Locate the cell with the specified text and output its [X, Y] center coordinate. 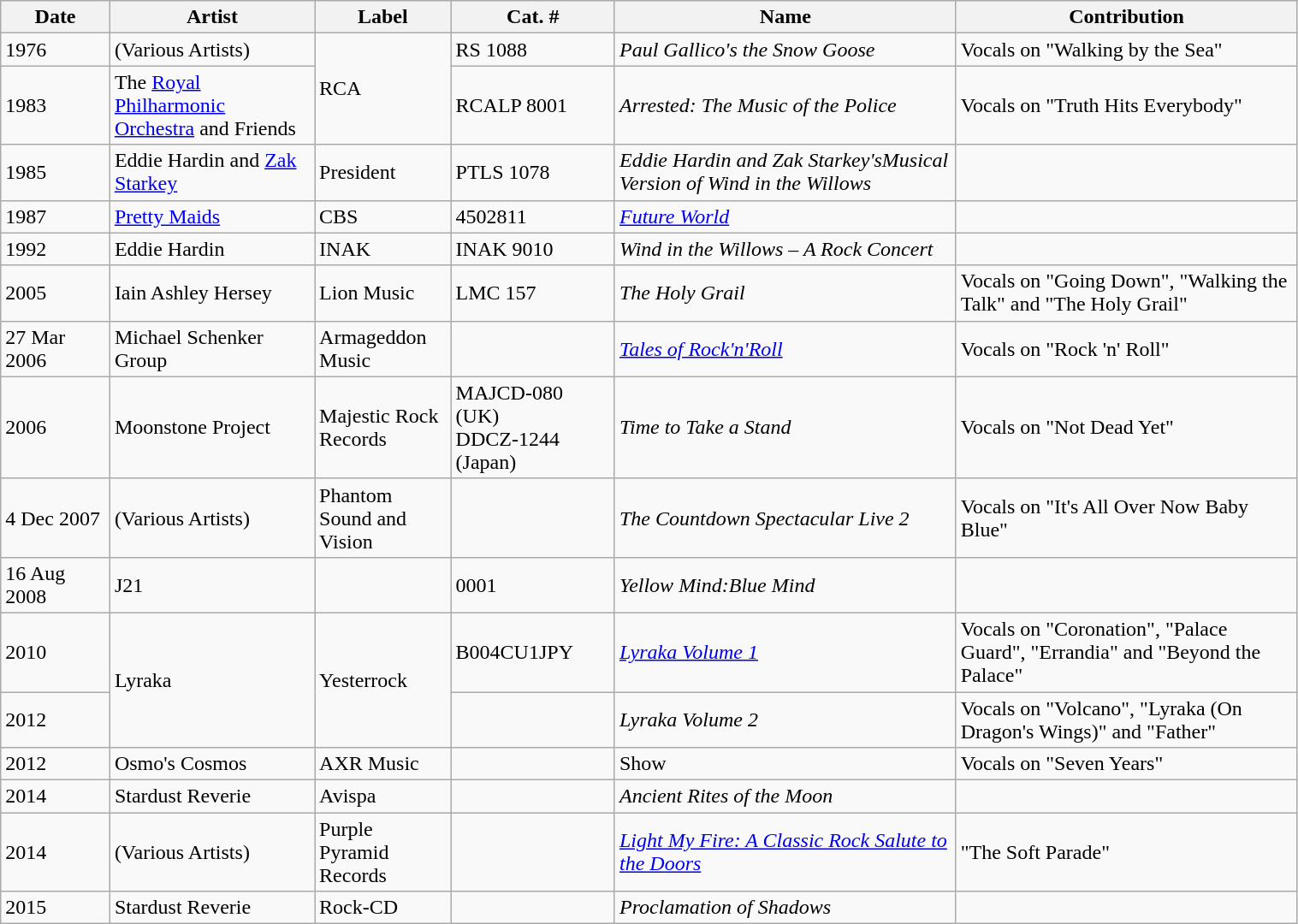
The Holy Grail [785, 293]
Pretty Maids [212, 216]
The Countdown Spectacular Live 2 [785, 518]
1985 [56, 173]
The Royal Philharmonic Orchestra and Friends [212, 105]
AXR Music [383, 764]
Vocals on "Truth Hits Everybody" [1126, 105]
B004CU1JPY [532, 652]
Tales of Rock'n'Roll [785, 349]
Vocals on "It's All Over Now Baby Blue" [1126, 518]
27 Mar 2006 [56, 349]
4 Dec 2007 [56, 518]
0001 [532, 585]
Armageddon Music [383, 349]
Future World [785, 216]
Wind in the Willows – A Rock Concert [785, 249]
Cat. # [532, 17]
MAJCD-080 (UK)DDCZ-1244 (Japan) [532, 428]
Moonstone Project [212, 428]
Label [383, 17]
4502811 [532, 216]
2005 [56, 293]
Michael Schenker Group [212, 349]
Proclamation of Shadows [785, 908]
President [383, 173]
Iain Ashley Hersey [212, 293]
Light My Fire: A Classic Rock Salute to the Doors [785, 852]
PTLS 1078 [532, 173]
2006 [56, 428]
Lyraka Volume 1 [785, 652]
Vocals on "Going Down", "Walking the Talk" and "The Holy Grail" [1126, 293]
Arrested: The Music of the Police [785, 105]
2015 [56, 908]
Vocals on "Seven Years" [1126, 764]
RCA [383, 89]
16 Aug 2008 [56, 585]
Lion Music [383, 293]
Date [56, 17]
Vocals on "Volcano", "Lyraka (On Dragon's Wings)" and "Father" [1126, 719]
Yesterrock [383, 679]
Lyraka Volume 2 [785, 719]
Vocals on "Rock 'n' Roll" [1126, 349]
LMC 157 [532, 293]
RCALP 8001 [532, 105]
Show [785, 764]
Eddie Hardin and Zak Starkey [212, 173]
RS 1088 [532, 50]
Paul Gallico's the Snow Goose [785, 50]
1976 [56, 50]
INAK [383, 249]
Rock-CD [383, 908]
Time to Take a Stand [785, 428]
"The Soft Parade" [1126, 852]
Vocals on "Walking by the Sea" [1126, 50]
Artist [212, 17]
Lyraka [212, 679]
INAK 9010 [532, 249]
Contribution [1126, 17]
Avispa [383, 797]
Vocals on "Coronation", "Palace Guard", "Errandia" and "Beyond the Palace" [1126, 652]
Purple Pyramid Records [383, 852]
2010 [56, 652]
Eddie Hardin [212, 249]
Vocals on "Not Dead Yet" [1126, 428]
Yellow Mind:Blue Mind [785, 585]
Phantom Sound and Vision [383, 518]
1987 [56, 216]
Name [785, 17]
Majestic Rock Records [383, 428]
CBS [383, 216]
1992 [56, 249]
1983 [56, 105]
Eddie Hardin and Zak Starkey'sMusical Version of Wind in the Willows [785, 173]
Osmo's Cosmos [212, 764]
Ancient Rites of the Moon [785, 797]
J21 [212, 585]
